Scan for the cell matching the given text and deliver its (x, y) coordinate at center. 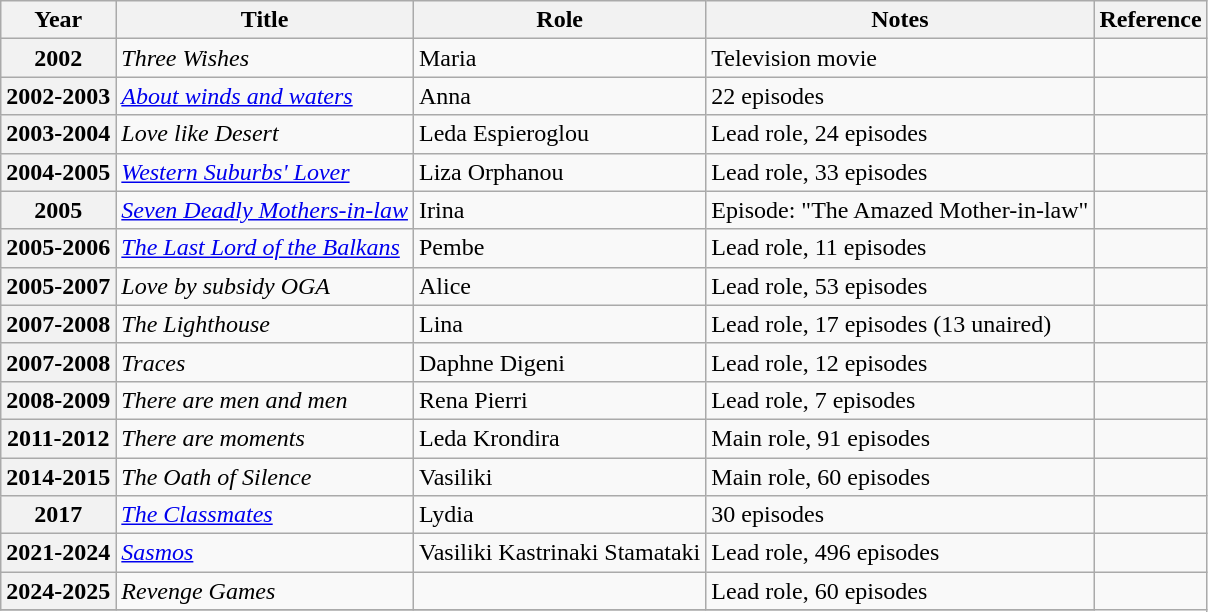
Vasiliki Kastrinaki Stamataki (559, 553)
Role (559, 20)
2017 (58, 515)
Love by subsidy OGA (265, 286)
About winds and waters (265, 96)
Love like Desert (265, 134)
Lead role, 7 episodes (900, 400)
Leda Espieroglou (559, 134)
Traces (265, 362)
22 episodes (900, 96)
Year (58, 20)
Title (265, 20)
2005-2006 (58, 248)
Rena Pierri (559, 400)
Lina (559, 324)
2004-2005 (58, 172)
The Classmates (265, 515)
Notes (900, 20)
2008-2009 (58, 400)
Maria (559, 58)
Western Suburbs' Lover (265, 172)
2002 (58, 58)
The Oath of Silence (265, 477)
Lydia (559, 515)
There are men and men (265, 400)
Episode: "The Amazed Mother-in-law" (900, 210)
Revenge Games (265, 591)
Main role, 60 episodes (900, 477)
Lead role, 33 episodes (900, 172)
Lead role, 53 episodes (900, 286)
Three Wishes (265, 58)
2024-2025 (58, 591)
2005 (58, 210)
Alice (559, 286)
Main role, 91 episodes (900, 438)
Lead role, 60 episodes (900, 591)
The Last Lord of the Balkans (265, 248)
2021-2024 (58, 553)
The Lighthouse (265, 324)
Lead role, 24 episodes (900, 134)
Pembe (559, 248)
Seven Deadly Mothers-in-law (265, 210)
30 episodes (900, 515)
2002-2003 (58, 96)
Lead role, 496 episodes (900, 553)
2014-2015 (58, 477)
Lead role, 12 episodes (900, 362)
Reference (1150, 20)
2005-2007 (58, 286)
Sasmos (265, 553)
Lead role, 17 episodes (13 unaired) (900, 324)
There are moments (265, 438)
Daphne Digeni (559, 362)
Liza Orphanou (559, 172)
Television movie (900, 58)
Lead role, 11 episodes (900, 248)
2003-2004 (58, 134)
Leda Krondira (559, 438)
Vasiliki (559, 477)
Anna (559, 96)
2011-2012 (58, 438)
Irina (559, 210)
